From the cell containing the given text, extract its center point as (X, Y) coordinate. 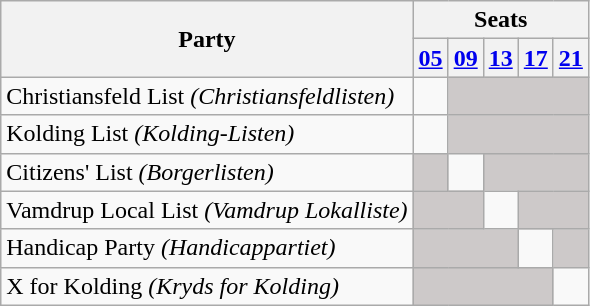
Party (207, 39)
Citizens' List (Borgerlisten) (207, 172)
Christiansfeld List (Christiansfeldlisten) (207, 96)
Kolding List (Kolding-Listen) (207, 134)
09 (466, 58)
Vamdrup Local List (Vamdrup Lokalliste) (207, 210)
X for Kolding (Kryds for Kolding) (207, 286)
05 (430, 58)
13 (500, 58)
Seats (500, 20)
17 (536, 58)
21 (570, 58)
Handicap Party (Handicappartiet) (207, 248)
